Search for the cell housing the specified text and yield its (x, y) center coordinate. 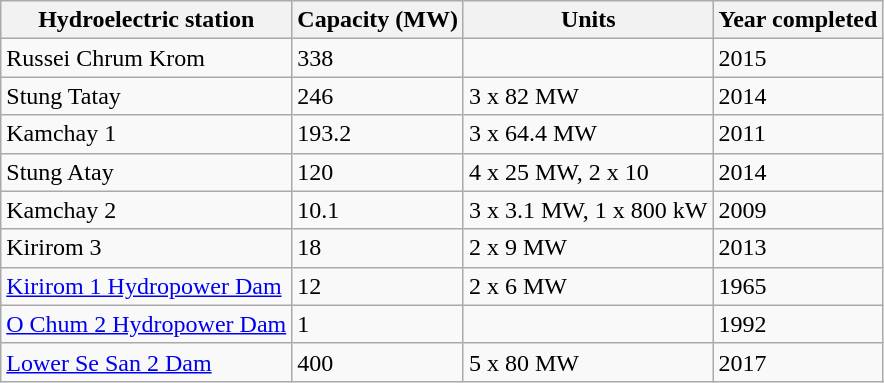
3 x 3.1 MW, 1 x 800 kW (588, 210)
2009 (798, 210)
1965 (798, 286)
1 (378, 324)
Lower Se San 2 Dam (146, 362)
1992 (798, 324)
18 (378, 248)
Russei Chrum Krom (146, 58)
193.2 (378, 134)
246 (378, 96)
Stung Tatay (146, 96)
Capacity (MW) (378, 20)
2011 (798, 134)
3 x 64.4 MW (588, 134)
2015 (798, 58)
2017 (798, 362)
400 (378, 362)
Hydroelectric station (146, 20)
120 (378, 172)
Kamchay 1 (146, 134)
2013 (798, 248)
2 x 9 MW (588, 248)
Kirirom 3 (146, 248)
3 x 82 MW (588, 96)
Stung Atay (146, 172)
5 x 80 MW (588, 362)
10.1 (378, 210)
O Chum 2 Hydropower Dam (146, 324)
338 (378, 58)
Kamchay 2 (146, 210)
4 x 25 MW, 2 x 10 (588, 172)
Year completed (798, 20)
Units (588, 20)
12 (378, 286)
Kirirom 1 Hydropower Dam (146, 286)
2 x 6 MW (588, 286)
